Return (X, Y) of the center of cell containing provided text 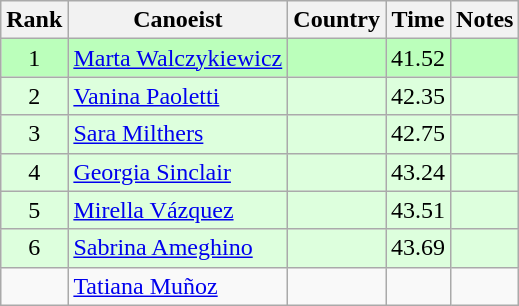
4 (34, 172)
43.51 (418, 210)
Canoeist (178, 20)
43.24 (418, 172)
1 (34, 58)
Sara Milthers (178, 134)
6 (34, 248)
Notes (485, 20)
Tatiana Muñoz (178, 286)
2 (34, 96)
Marta Walczykiewicz (178, 58)
Rank (34, 20)
42.75 (418, 134)
Mirella Vázquez (178, 210)
42.35 (418, 96)
5 (34, 210)
Time (418, 20)
Country (337, 20)
Sabrina Ameghino (178, 248)
Vanina Paoletti (178, 96)
3 (34, 134)
43.69 (418, 248)
Georgia Sinclair (178, 172)
41.52 (418, 58)
